Search for the cell housing the specified text and yield its (x, y) center coordinate. 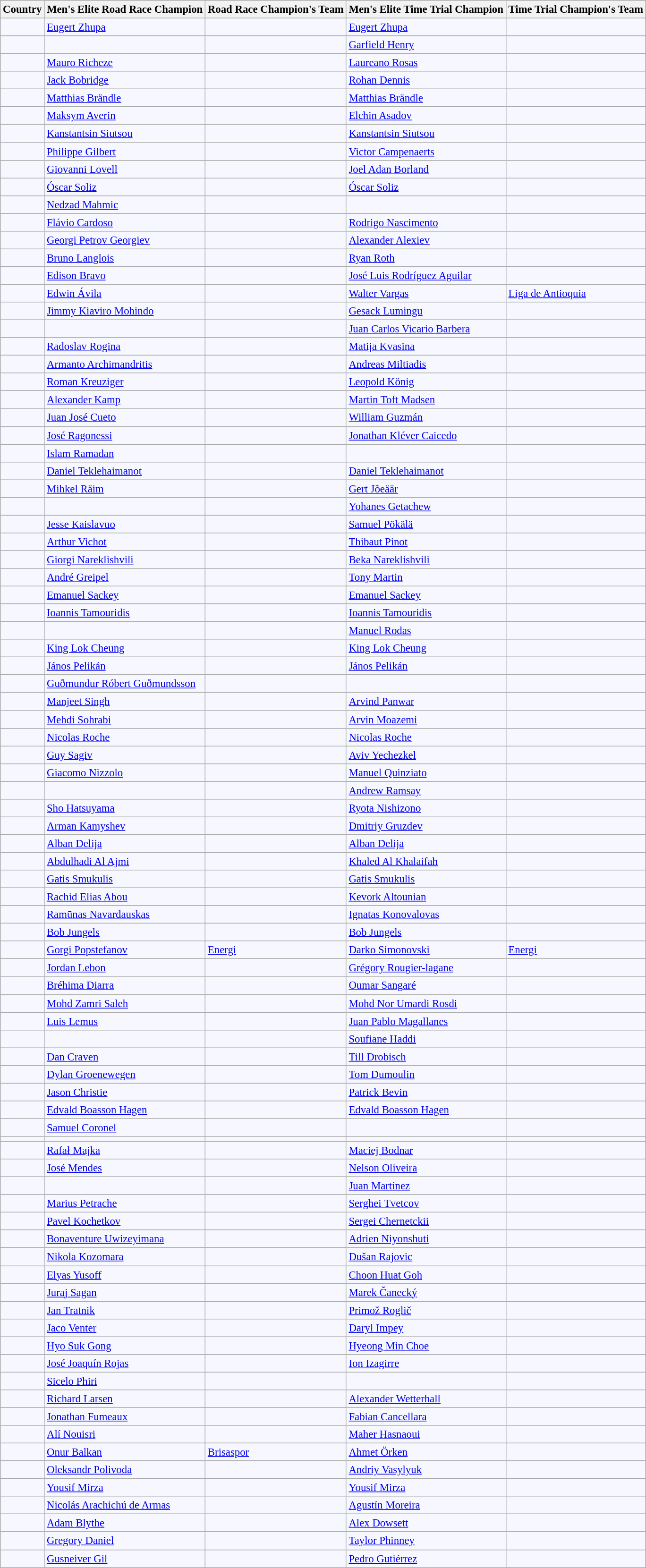
Maher Hasnaoui (426, 1434)
Maciej Bodnar (426, 1151)
Matija Kvasina (426, 347)
José Ragonessi (125, 435)
Dušan Rajovic (426, 1257)
Laureano Rosas (426, 63)
Gert Jõeäär (426, 489)
Sho Hatsuyama (125, 808)
Roman Kreuziger (125, 382)
Alexander Wetterhall (426, 1399)
Daryl Impey (426, 1328)
Edison Bravo (125, 276)
Nicolás Arachichú de Armas (125, 1505)
Brisaspor (276, 1452)
Time Trial Champion's Team (576, 9)
Manuel Rodas (426, 631)
Elyas Yusoff (125, 1275)
Choon Huat Goh (426, 1275)
Liga de Antioquia (576, 293)
Islam Ramadan (125, 453)
Jason Christie (125, 1092)
Country (23, 9)
Richard Larsen (125, 1399)
Andreas Miltiadis (426, 364)
Tom Dumoulin (426, 1075)
Flávio Cardoso (125, 222)
Elchin Asadov (426, 116)
Ramūnas Navardauskas (125, 915)
André Greipel (125, 577)
Arvin Moazemi (426, 720)
Patrick Bevin (426, 1092)
Gusneiver Gil (125, 1559)
Ignatas Konovalovas (426, 915)
Giovanni Lovell (125, 169)
Men's Elite Road Race Champion (125, 9)
Georgi Petrov Georgiev (125, 240)
Gorgi Popstefanov (125, 950)
Onur Balkan (125, 1452)
Nedzad Mahmic (125, 204)
Hyeong Min Choe (426, 1346)
Road Race Champion's Team (276, 9)
Arvind Panwar (426, 702)
Grégory Rougier-lagane (426, 968)
Pedro Gutiérrez (426, 1559)
Beka Nareklishvili (426, 559)
Mauro Richeze (125, 63)
Victor Campenaerts (426, 152)
Rohan Dennis (426, 80)
Ryan Roth (426, 258)
Soufiane Haddi (426, 1039)
Juan Carlos Vicario Barbera (426, 329)
Alí Nouisri (125, 1434)
Bréhima Diarra (125, 986)
Alexander Kamp (125, 400)
Agustín Moreira (426, 1505)
Jimmy Kiaviro Mohindo (125, 311)
Arman Kamyshev (125, 826)
Mohd Zamri Saleh (125, 1003)
Juan Pablo Magallanes (426, 1021)
Jordan Lebon (125, 968)
Juan José Cueto (125, 418)
Serghei Tvetcov (426, 1204)
Hyo Suk Gong (125, 1346)
Fabian Cancellara (426, 1416)
Kevork Altounian (426, 897)
Armanto Archimandritis (125, 364)
Tony Martin (426, 577)
Mohd Nor Umardi Rosdi (426, 1003)
Manuel Quinziato (426, 772)
Gregory Daniel (125, 1541)
Rodrigo Nascimento (426, 222)
Guy Sagiv (125, 755)
Maksym Averin (125, 116)
Manjeet Singh (125, 702)
Joel Adan Borland (426, 169)
Oumar Sangaré (426, 986)
Leopold König (426, 382)
Ahmet Örken (426, 1452)
Darko Simonovski (426, 950)
Luis Lemus (125, 1021)
Andriy Vasylyuk (426, 1470)
Thibaut Pinot (426, 542)
Edwin Ávila (125, 293)
Rafał Majka (125, 1151)
Marius Petrache (125, 1204)
Oleksandr Polivoda (125, 1470)
Nelson Oliveira (426, 1168)
Arthur Vichot (125, 542)
Mehdi Sohrabi (125, 720)
Till Drobisch (426, 1057)
Samuel Pökälä (426, 524)
José Mendes (125, 1168)
Jack Bobridge (125, 80)
Dan Craven (125, 1057)
Ion Izagirre (426, 1364)
Mihkel Räim (125, 489)
Aviv Yechezkel (426, 755)
Martin Toft Madsen (426, 400)
Andrew Ramsay (426, 790)
Gesack Lumingu (426, 311)
Pavel Kochetkov (125, 1221)
William Guzmán (426, 418)
Philippe Gilbert (125, 152)
Bruno Langlois (125, 258)
Juan Martínez (426, 1186)
Primož Roglič (426, 1310)
Nikola Kozomara (125, 1257)
Samuel Coronel (125, 1127)
Garfield Henry (426, 45)
Khaled Al Khalaifah (426, 861)
Sicelo Phiri (125, 1381)
Juraj Sagan (125, 1292)
Alex Dowsett (426, 1523)
Men's Elite Time Trial Champion (426, 9)
Jesse Kaislavuo (125, 524)
Adrien Niyonshuti (426, 1239)
Jaco Venter (125, 1328)
Walter Vargas (426, 293)
Jan Tratnik (125, 1310)
Dylan Groenewegen (125, 1075)
Marek Čanecký (426, 1292)
José Joaquín Rojas (125, 1364)
Giacomo Nizzolo (125, 772)
José Luis Rodríguez Aguilar (426, 276)
Sergei Chernetckii (426, 1221)
Alexander Alexiev (426, 240)
Dmitriy Gruzdev (426, 826)
Rachid Elias Abou (125, 897)
Yohanes Getachew (426, 507)
Taylor Phinney (426, 1541)
Ryota Nishizono (426, 808)
Adam Blythe (125, 1523)
Guðmundur Róbert Guðmundsson (125, 684)
Giorgi Nareklishvili (125, 559)
Abdulhadi Al Ajmi (125, 861)
Bonaventure Uwizeyimana (125, 1239)
Jonathan Fumeaux (125, 1416)
Radoslav Rogina (125, 347)
Jonathan Kléver Caicedo (426, 435)
